Return (X, Y) of the center of cell containing provided text 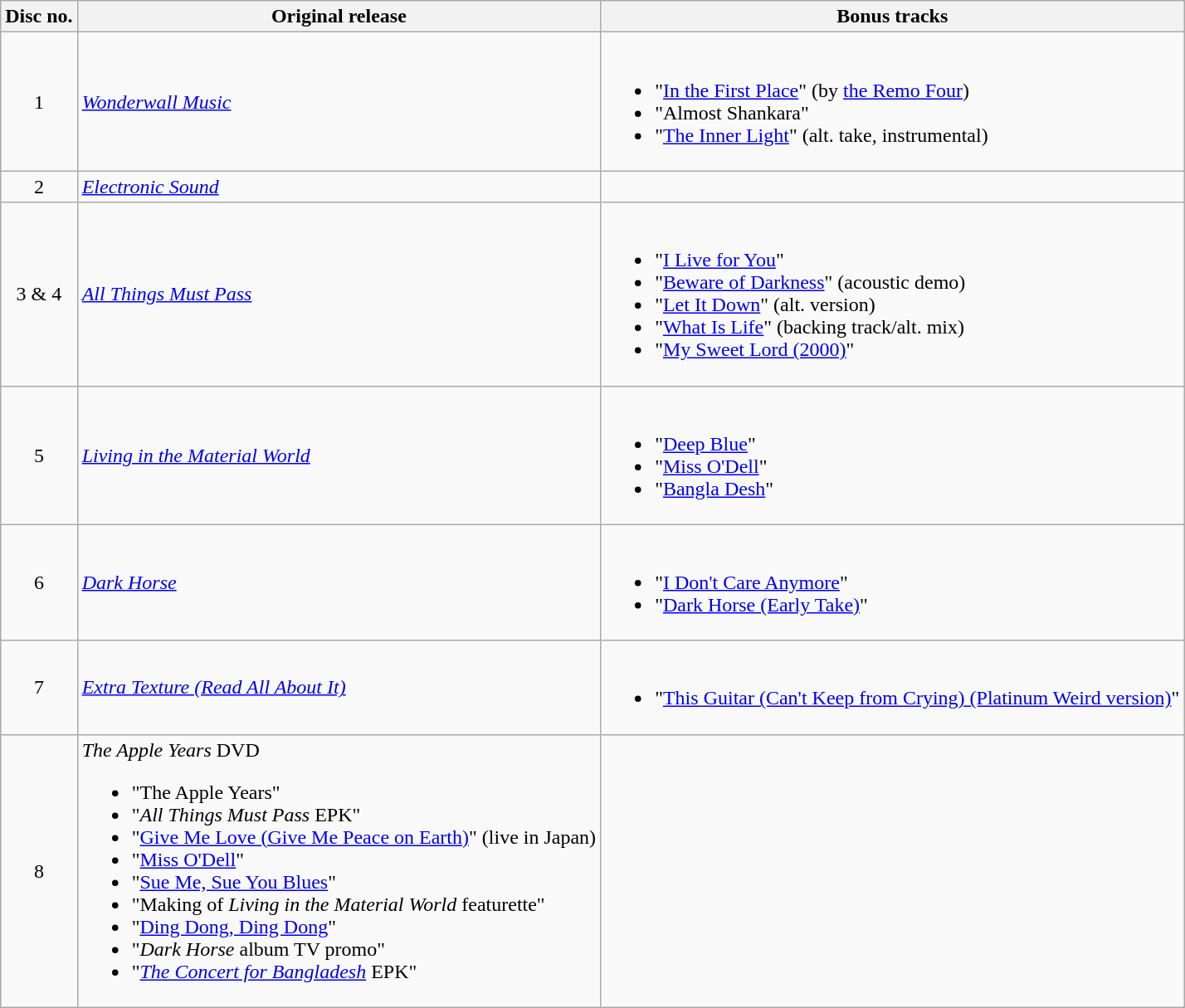
"I Live for You""Beware of Darkness" (acoustic demo)"Let It Down" (alt. version)"What Is Life" (backing track/alt. mix)"My Sweet Lord (2000)" (893, 294)
Wonderwall Music (339, 101)
Bonus tracks (893, 17)
Extra Texture (Read All About It) (339, 687)
All Things Must Pass (339, 294)
8 (39, 871)
3 & 4 (39, 294)
"In the First Place" (by the Remo Four)"Almost Shankara""The Inner Light" (alt. take, instrumental) (893, 101)
6 (39, 582)
"I Don't Care Anymore""Dark Horse (Early Take)" (893, 582)
Electronic Sound (339, 187)
Living in the Material World (339, 455)
2 (39, 187)
Disc no. (39, 17)
"This Guitar (Can't Keep from Crying) (Platinum Weird version)" (893, 687)
Dark Horse (339, 582)
Original release (339, 17)
5 (39, 455)
1 (39, 101)
"Deep Blue""Miss O'Dell""Bangla Desh" (893, 455)
7 (39, 687)
